Locate the cell with the specified text and output its (x, y) center coordinate. 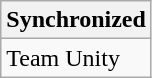
Synchronized (76, 20)
Team Unity (76, 58)
